From the cell containing the given text, extract its center point as [x, y] coordinate. 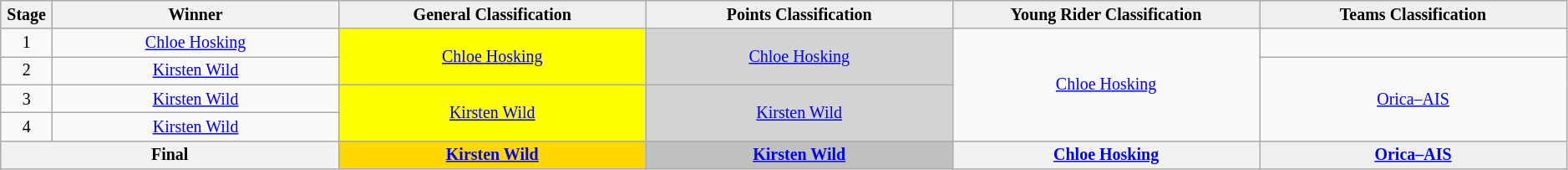
General Classification [493, 15]
2 [27, 70]
Points Classification [799, 15]
Stage [27, 15]
Young Rider Classification [1106, 15]
Winner [195, 15]
1 [27, 44]
3 [27, 99]
Teams Classification [1413, 15]
Final [170, 154]
4 [27, 127]
